Provide the (x, y) coordinate of the cell's center where the given text is located.  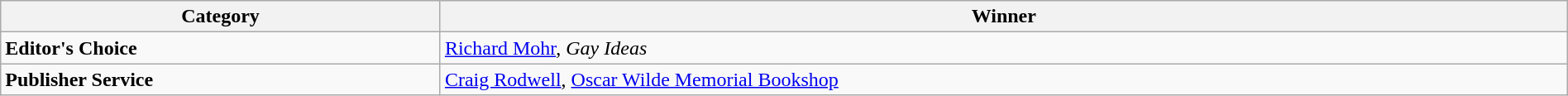
Winner (1004, 17)
Editor's Choice (221, 48)
Publisher Service (221, 79)
Richard Mohr, Gay Ideas (1004, 48)
Category (221, 17)
Craig Rodwell, Oscar Wilde Memorial Bookshop (1004, 79)
